Capture the cell that displays the provided text and extract its [X, Y] central coordinate. 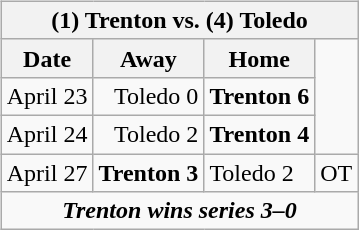
OT [336, 173]
Trenton 4 [260, 134]
(1) Trenton vs. (4) Toledo [180, 20]
Trenton 3 [148, 173]
April 23 [47, 96]
Trenton wins series 3–0 [180, 211]
Trenton 6 [260, 96]
Away [148, 58]
Toledo 0 [148, 96]
Home [260, 58]
April 24 [47, 134]
Date [47, 58]
April 27 [47, 173]
